Pinpoint the cell where the given text exists, returning its [X, Y] midpoint coordinate. 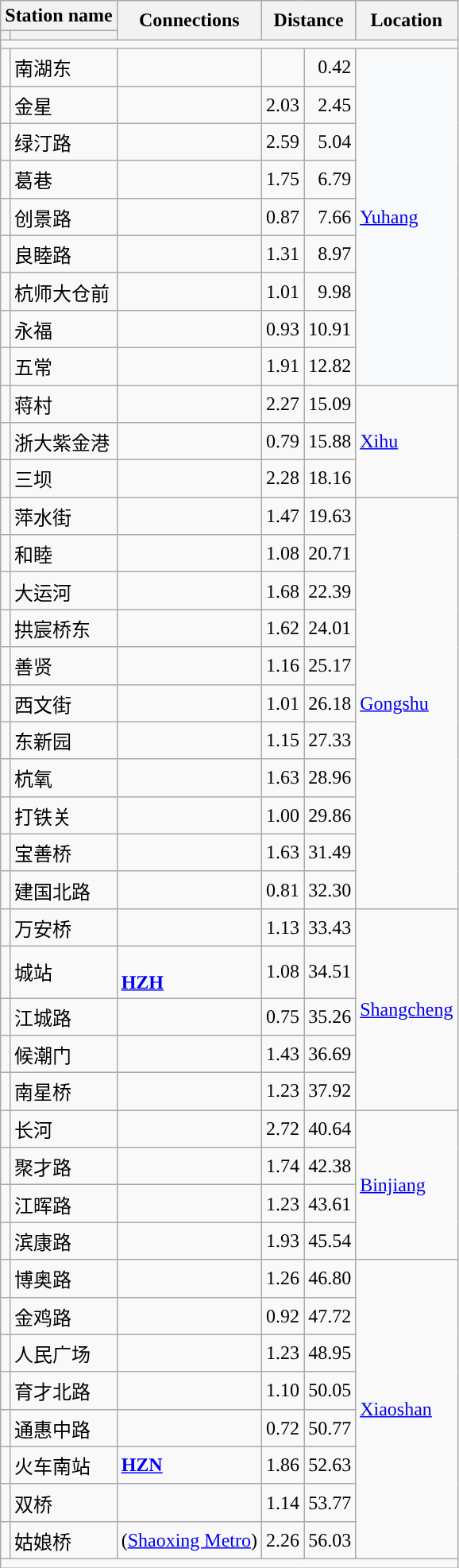
15.88 [330, 442]
创景路 [64, 216]
东新园 [64, 741]
Gongshu [407, 703]
25.17 [330, 666]
博奥路 [64, 1278]
0.75 [283, 1017]
和睦 [64, 553]
1.91 [283, 366]
浙大紫金港 [64, 442]
20.71 [330, 553]
7.66 [330, 216]
48.95 [330, 1353]
HZH [189, 971]
1.62 [283, 628]
34.51 [330, 971]
52.63 [330, 1465]
建国北路 [64, 890]
金星 [64, 105]
43.61 [330, 1203]
56.03 [330, 1540]
1.14 [283, 1502]
育才北路 [64, 1391]
46.80 [330, 1278]
拱宸桥东 [64, 628]
长河 [64, 1129]
35.26 [330, 1017]
南湖东 [64, 67]
19.63 [330, 517]
1.93 [283, 1241]
三坝 [64, 478]
善贤 [64, 666]
姑娘桥 [64, 1540]
1.10 [283, 1391]
5.04 [330, 141]
Station name [59, 16]
31.49 [330, 852]
滨康路 [64, 1241]
12.82 [330, 366]
1.75 [283, 180]
人民广场 [64, 1353]
城站 [64, 971]
2.45 [330, 105]
1.86 [283, 1465]
候潮门 [64, 1054]
10.91 [330, 329]
江城路 [64, 1017]
宝善桥 [64, 852]
2.03 [283, 105]
1.13 [283, 927]
0.81 [283, 890]
永福 [64, 329]
50.77 [330, 1427]
Connections [189, 21]
15.09 [330, 404]
聚才路 [64, 1167]
Shangcheng [407, 1009]
0.42 [330, 67]
0.87 [283, 216]
1.47 [283, 517]
32.30 [330, 890]
0.92 [283, 1316]
打铁关 [64, 815]
47.72 [330, 1316]
1.00 [283, 815]
50.05 [330, 1391]
1.43 [283, 1054]
Yuhang [407, 217]
42.38 [330, 1167]
通惠中路 [64, 1427]
Distance [309, 21]
22.39 [330, 591]
40.64 [330, 1129]
45.54 [330, 1241]
0.72 [283, 1427]
0.93 [283, 329]
2.28 [283, 478]
西文街 [64, 703]
37.92 [330, 1092]
33.43 [330, 927]
Xiaoshan [407, 1409]
1.16 [283, 666]
29.86 [330, 815]
1.15 [283, 741]
万安桥 [64, 927]
双桥 [64, 1502]
良睦路 [64, 254]
36.69 [330, 1054]
蒋村 [64, 404]
1.26 [283, 1278]
Xihu [407, 440]
1.74 [283, 1167]
27.33 [330, 741]
萍水街 [64, 517]
大运河 [64, 591]
26.18 [330, 703]
(Shaoxing Metro) [189, 1540]
南星桥 [64, 1092]
8.97 [330, 254]
2.26 [283, 1540]
HZN [189, 1465]
28.96 [330, 777]
葛巷 [64, 180]
2.72 [283, 1129]
2.59 [283, 141]
1.68 [283, 591]
金鸡路 [64, 1316]
24.01 [330, 628]
杭师大仓前 [64, 291]
江晖路 [64, 1203]
0.79 [283, 442]
五常 [64, 366]
杭氧 [64, 777]
Location [407, 21]
9.98 [330, 291]
火车南站 [64, 1465]
2.27 [283, 404]
6.79 [330, 180]
Binjiang [407, 1185]
18.16 [330, 478]
绿汀路 [64, 141]
1.31 [283, 254]
53.77 [330, 1502]
